Provide the [X, Y] coordinate of the cell's center where the given text is located.  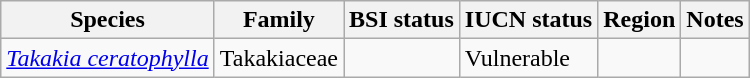
Takakia ceratophylla [108, 58]
Notes [715, 20]
Family [278, 20]
BSI status [402, 20]
IUCN status [528, 20]
Species [108, 20]
Takakiaceae [278, 58]
Vulnerable [528, 58]
Region [640, 20]
